Extract the [x, y] coordinate from the center of the cell holding the provided text.  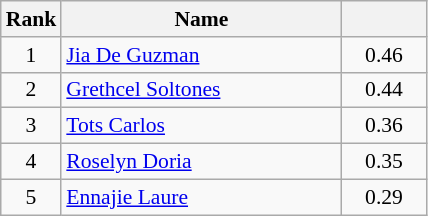
1 [32, 55]
0.36 [384, 126]
5 [32, 197]
Jia De Guzman [201, 55]
4 [32, 162]
0.35 [384, 162]
0.44 [384, 90]
2 [32, 90]
0.46 [384, 55]
0.29 [384, 197]
Tots Carlos [201, 126]
Name [201, 19]
Ennajie Laure [201, 197]
Grethcel Soltones [201, 90]
Rank [32, 19]
3 [32, 126]
Roselyn Doria [201, 162]
